For the text-containing cell, return its midpoint in [x, y] coordinate format. 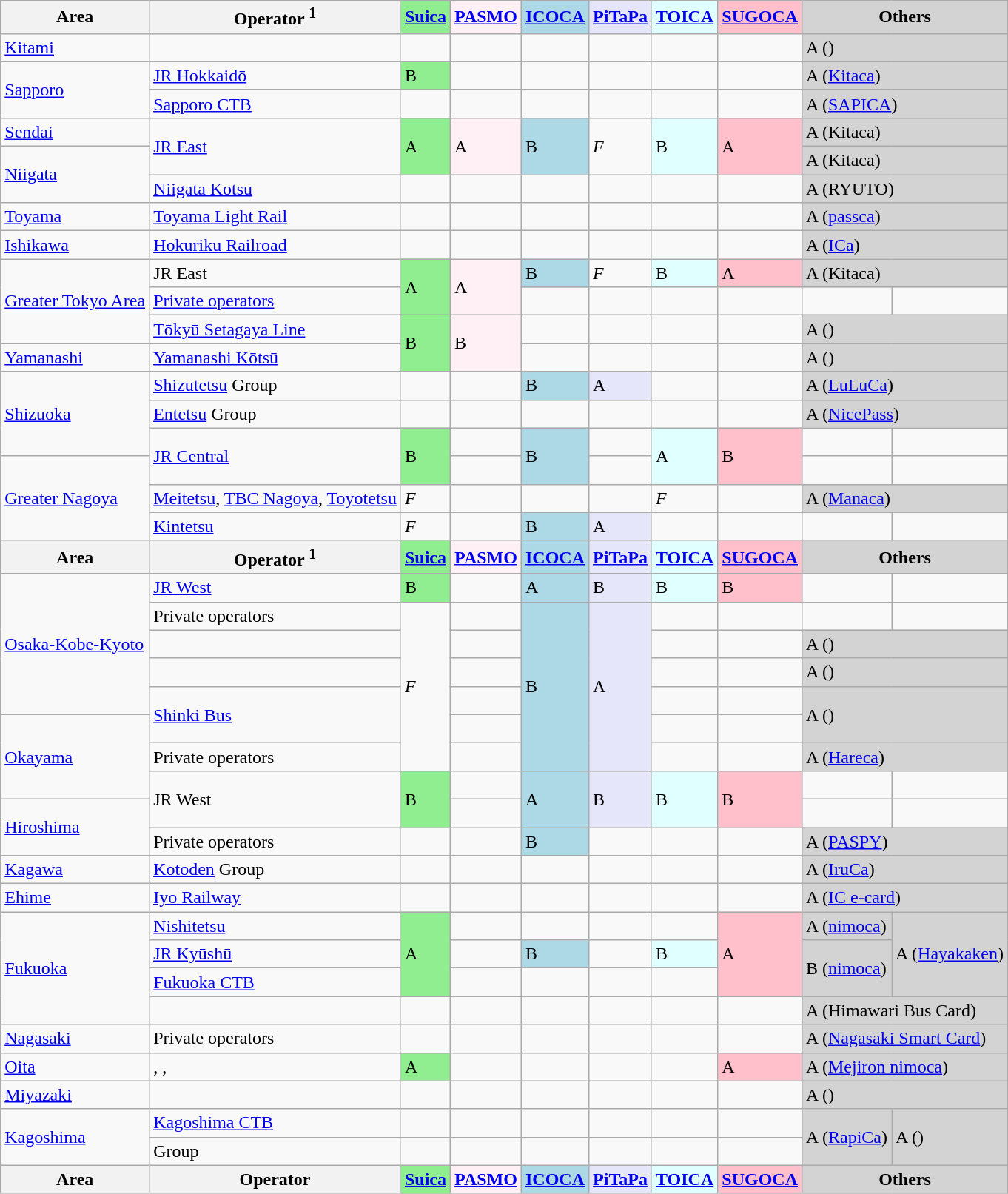
Kotoden Group [275, 870]
Yamanashi Kōtsū [275, 358]
Tōkyū Setagaya Line [275, 329]
Okayama [75, 757]
Sapporo CTB [275, 104]
A (PASPY) [904, 842]
Shinki Bus [275, 714]
Osaka-Kobe-Kyoto [75, 644]
Nagasaki [75, 1039]
A (RYUTO) [904, 189]
Group [275, 1151]
Kintetsu [275, 526]
Iyo Railway [275, 898]
Ishikawa [75, 245]
A (SAPICA) [904, 104]
A (Hayakaken) [950, 954]
Sapporo [75, 90]
Yamanashi [75, 358]
Niigata [75, 175]
Kitami [75, 47]
A (Nagasaki Smart Card) [904, 1039]
Toyama [75, 217]
A (passca) [904, 217]
Sendai [75, 132]
A (Manaca) [904, 498]
Operator [275, 1179]
A (Hareca) [904, 757]
A (RapiCa) [847, 1137]
A (IruCa) [904, 870]
A (Himawari Bus Card) [904, 1010]
Fukuoka [75, 968]
JR Hokkaidō [275, 76]
Nishitetsu [275, 926]
Entetsu Group [275, 414]
Hiroshima [75, 827]
Meitetsu, TBC Nagoya, Toyotetsu [275, 498]
Kagoshima [75, 1137]
Ehime [75, 898]
JR Kyūshū [275, 954]
Greater Nagoya [75, 498]
A (NicePass) [904, 414]
Oita [75, 1067]
Shizutetsu Group [275, 386]
JR Central [275, 456]
Kagawa [75, 870]
Fukuoka CTB [275, 982]
A (IC e-card) [904, 898]
B (nimoca) [847, 968]
Niigata Kotsu [275, 189]
Miyazaki [75, 1095]
A (LuLuCa) [904, 386]
Shizuoka [75, 414]
A (nimoca) [847, 926]
A (Mejiron nimoca) [904, 1067]
Toyama Light Rail [275, 217]
Kagoshima CTB [275, 1123]
Hokuriku Railroad [275, 245]
, , [275, 1067]
Greater Tokyo Area [75, 301]
A (ICa) [904, 245]
